Pinpoint the cell where the given text exists, returning its (X, Y) midpoint coordinate. 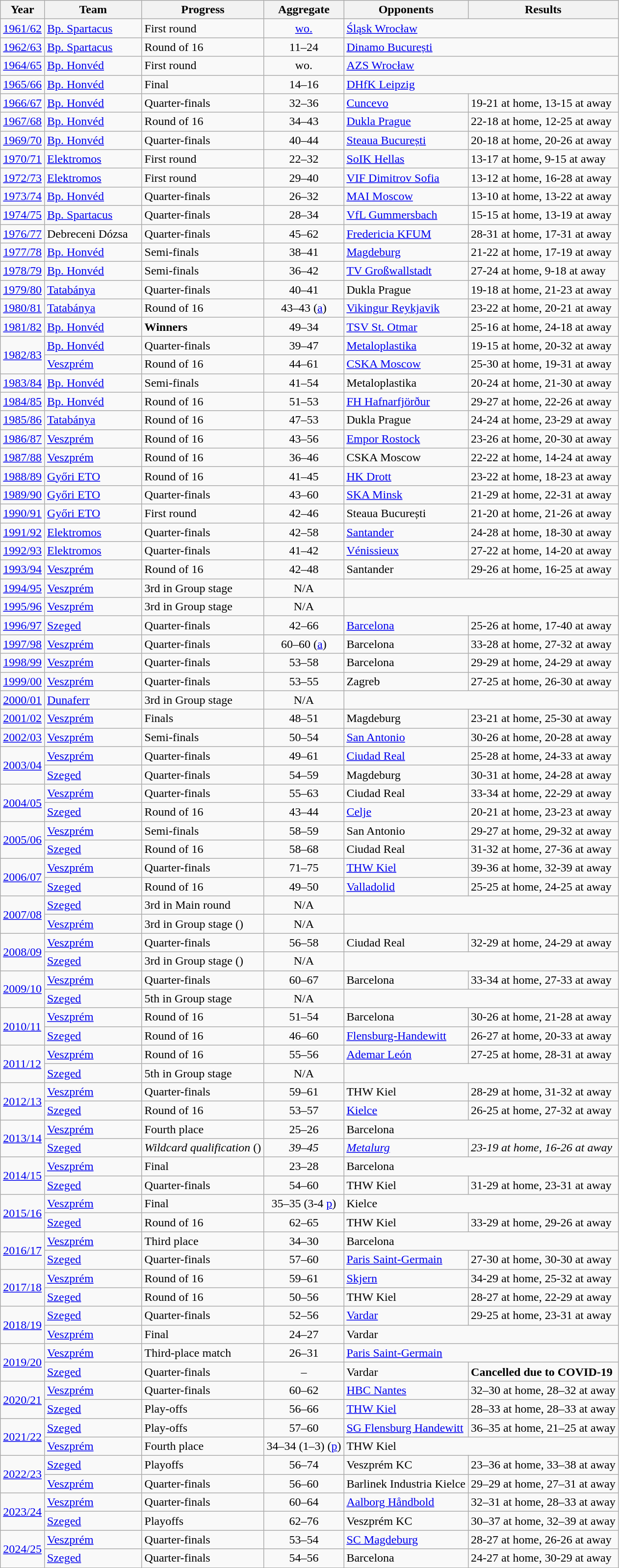
2017/18 (23, 1288)
Third-place match (203, 1353)
Barlinek Industria Kielce (406, 1484)
2021/22 (23, 1437)
34–30 (304, 1241)
55–56 (304, 1054)
2008/09 (23, 952)
Valladolid (406, 887)
33-34 at home, 27-33 at away (543, 980)
32–30 at home, 28–32 at away (543, 1390)
1994/95 (23, 588)
34–34 (1–3) (p) (304, 1446)
Progress (203, 10)
23-26 at home, 20-30 at away (543, 439)
22-22 at home, 14-24 at away (543, 457)
14–16 (304, 84)
1996/97 (23, 625)
1965/66 (23, 84)
2000/01 (23, 700)
21-29 at home, 22-31 at away (543, 495)
1961/62 (23, 28)
31-32 at home, 27-36 at away (543, 849)
1987/88 (23, 457)
24–27 (304, 1334)
Flensburg-Handewitt (406, 1036)
51–54 (304, 1017)
71–75 (304, 868)
41–42 (304, 551)
53–54 (304, 1540)
1989/90 (23, 495)
43–60 (304, 495)
Results (543, 10)
Wildcard qualification () (203, 1148)
42–46 (304, 513)
24-27 at home, 30-29 at away (543, 1558)
1976/77 (23, 234)
43–56 (304, 439)
TSV St. Otmar (406, 327)
53–57 (304, 1110)
2001/02 (23, 719)
27-25 at home, 28-31 at away (543, 1054)
Celje (406, 812)
1978/79 (23, 271)
Aalborg Håndbold (406, 1502)
1972/73 (23, 177)
2016/17 (23, 1250)
20-21 at home, 23-23 at away (543, 812)
1974/75 (23, 215)
35–35 (3-4 p) (304, 1204)
SKA Minsk (406, 495)
13-12 at home, 16-28 at away (543, 177)
1981/82 (23, 327)
2020/21 (23, 1399)
31-29 at home, 23-31 at away (543, 1185)
30-31 at home, 24-28 at away (543, 774)
27-22 at home, 14-20 at away (543, 551)
32–31 at home, 28–33 at away (543, 1502)
SoIK Hellas (406, 159)
27-30 at home, 30-30 at away (543, 1260)
19-15 at home, 20-32 at away (543, 346)
25-25 at home, 24-25 at away (543, 887)
2014/15 (23, 1176)
28–33 at home, 28–33 at away (543, 1409)
21-22 at home, 17-19 at away (543, 252)
56–58 (304, 943)
33-34 at home, 22-29 at away (543, 793)
1988/89 (23, 476)
1986/87 (23, 439)
54–60 (304, 1185)
2010/11 (23, 1026)
23–36 at home, 33–38 at away (543, 1465)
Cuncevo (406, 103)
56–60 (304, 1484)
3rd in Main round (203, 905)
Third place (203, 1241)
23–28 (304, 1167)
55–63 (304, 793)
51–53 (304, 401)
40–44 (304, 140)
1992/93 (23, 551)
28-27 at home, 22-29 at away (543, 1297)
36–42 (304, 271)
49–50 (304, 887)
Dunaferr (93, 700)
1966/67 (23, 103)
13-10 at home, 13-22 at away (543, 196)
1973/74 (23, 196)
22–32 (304, 159)
2023/24 (23, 1512)
30–37 at home, 32–39 at away (543, 1521)
26-27 at home, 20-33 at away (543, 1036)
1969/70 (23, 140)
54–56 (304, 1558)
53–55 (304, 681)
56–74 (304, 1465)
2022/23 (23, 1474)
43–43 (a) (304, 308)
2018/19 (23, 1325)
62–76 (304, 1521)
1970/71 (23, 159)
58–59 (304, 831)
Finals (203, 719)
Year (23, 10)
62–65 (304, 1222)
49–34 (304, 327)
28-29 at home, 31-32 at away (543, 1092)
54–59 (304, 774)
23-19 at home, 16-26 at away (543, 1148)
15-15 at home, 13-19 at away (543, 215)
20-24 at home, 21-30 at away (543, 383)
2002/03 (23, 737)
20-18 at home, 20-26 at away (543, 140)
42–66 (304, 625)
1991/92 (23, 532)
25-16 at home, 24-18 at away (543, 327)
36–46 (304, 457)
23-21 at home, 25-30 at away (543, 719)
Skjern (406, 1278)
28-27 at home, 26-26 at away (543, 1540)
23-22 at home, 18-23 at away (543, 476)
2009/10 (23, 989)
Vikingur Reykjavik (406, 308)
Fredericia KFUM (406, 234)
52–56 (304, 1316)
29–29 at home, 27–31 at away (543, 1484)
11–24 (304, 47)
SG Flensburg Handewitt (406, 1428)
40–41 (304, 290)
HK Drott (406, 476)
39-36 at home, 32-39 at away (543, 868)
SC Magdeburg (406, 1540)
41–54 (304, 383)
44–61 (304, 364)
1998/99 (23, 663)
2011/12 (23, 1064)
27-25 at home, 26-30 at away (543, 681)
50–56 (304, 1297)
34-29 at home, 25-32 at away (543, 1278)
Cancelled due to COVID-19 (543, 1371)
2004/05 (23, 802)
48–51 (304, 719)
38–41 (304, 252)
58–68 (304, 849)
MAI Moscow (406, 196)
22-18 at home, 12-25 at away (543, 122)
Opponents (406, 10)
29–40 (304, 177)
33-28 at home, 27-32 at away (543, 644)
2005/06 (23, 840)
39–45 (304, 1148)
1984/85 (23, 401)
36–35 at home, 21–25 at away (543, 1428)
1983/84 (23, 383)
Zagreb (406, 681)
29-26 at home, 16-25 at away (543, 570)
1980/81 (23, 308)
60–67 (304, 980)
Team (93, 10)
1993/94 (23, 570)
53–58 (304, 663)
26–32 (304, 196)
Vénissieux (406, 551)
25-28 at home, 24-33 at away (543, 756)
– (304, 1371)
13-17 at home, 9-15 at away (543, 159)
32-29 at home, 24-29 at away (543, 943)
Metalurg (406, 1148)
30-26 at home, 20-28 at away (543, 737)
49–61 (304, 756)
29-27 at home, 22-26 at away (543, 401)
19-18 at home, 21-23 at away (543, 290)
56–66 (304, 1409)
23-22 at home, 20-21 at away (543, 308)
Aggregate (304, 10)
60–62 (304, 1390)
VIF Dimitrov Sofia (406, 177)
28-31 at home, 17-31 at away (543, 234)
1985/86 (23, 420)
33-29 at home, 29-26 at away (543, 1222)
2012/13 (23, 1101)
60–60 (a) (304, 644)
25-30 at home, 19-31 at away (543, 364)
1962/63 (23, 47)
50–54 (304, 737)
2007/08 (23, 915)
FH Hafnarfjörður (406, 401)
24-24 at home, 23-29 at away (543, 420)
1977/78 (23, 252)
TV Großwallstadt (406, 271)
26–31 (304, 1353)
47–53 (304, 420)
43–44 (304, 812)
1997/98 (23, 644)
34–43 (304, 122)
1967/68 (23, 122)
46–60 (304, 1036)
25-26 at home, 17-40 at away (543, 625)
Ademar León (406, 1054)
45–62 (304, 234)
29-27 at home, 29-32 at away (543, 831)
1995/96 (23, 607)
28–34 (304, 215)
60–64 (304, 1502)
2006/07 (23, 877)
2003/04 (23, 765)
25–26 (304, 1129)
2015/16 (23, 1213)
HBC Nantes (406, 1390)
AZS Wrocław (481, 66)
42–58 (304, 532)
29-25 at home, 23-31 at away (543, 1316)
Dinamo București (481, 47)
21-20 at home, 21-26 at away (543, 513)
1979/80 (23, 290)
39–47 (304, 346)
2024/25 (23, 1549)
Winners (203, 327)
1999/00 (23, 681)
24-28 at home, 18-30 at away (543, 532)
27-24 at home, 9-18 at away (543, 271)
2013/14 (23, 1138)
2019/20 (23, 1362)
Śląsk Wrocław (481, 28)
30-26 at home, 21-28 at away (543, 1017)
1982/83 (23, 355)
26-25 at home, 27-32 at away (543, 1110)
Empor Rostock (406, 439)
Debreceni Dózsa (93, 234)
42–48 (304, 570)
DHfK Leipzig (481, 84)
VfL Gummersbach (406, 215)
41–45 (304, 476)
1964/65 (23, 66)
29-29 at home, 24-29 at away (543, 663)
19-21 at home, 13-15 at away (543, 103)
32–36 (304, 103)
1990/91 (23, 513)
